Return the [X, Y] coordinate for the center point of the cell that contains the specified text.  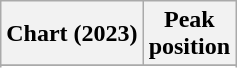
Chart (2023) [72, 34]
Peakposition [189, 34]
